Provide the [x, y] coordinate of the cell's center where the given text is located.  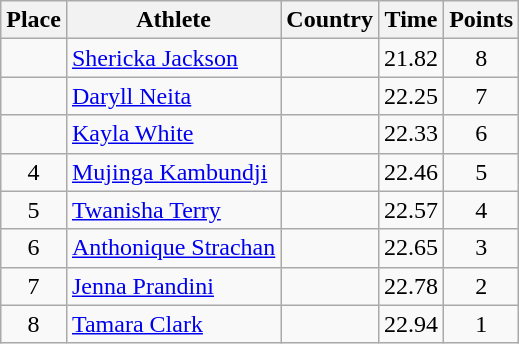
1 [482, 324]
Place [34, 20]
22.94 [412, 324]
Daryll Neita [173, 96]
22.46 [412, 172]
22.25 [412, 96]
Shericka Jackson [173, 58]
Tamara Clark [173, 324]
22.57 [412, 210]
3 [482, 248]
22.65 [412, 248]
Kayla White [173, 134]
Athlete [173, 20]
Anthonique Strachan [173, 248]
21.82 [412, 58]
Twanisha Terry [173, 210]
Jenna Prandini [173, 286]
Points [482, 20]
22.78 [412, 286]
Time [412, 20]
Country [330, 20]
2 [482, 286]
Mujinga Kambundji [173, 172]
22.33 [412, 134]
